Provide the (x, y) coordinate of the cell's center where the given text is located.  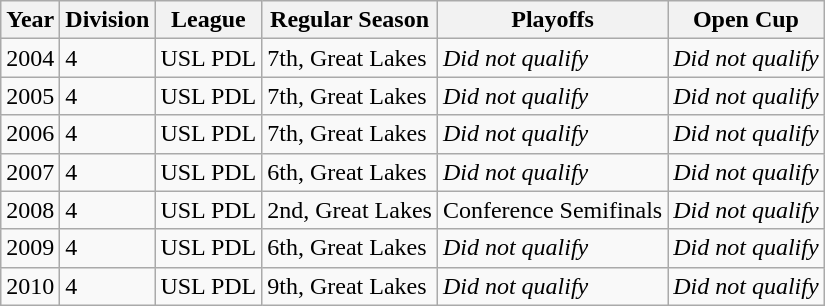
2005 (30, 96)
9th, Great Lakes (350, 286)
Year (30, 20)
2006 (30, 134)
2004 (30, 58)
2009 (30, 248)
2008 (30, 210)
Playoffs (552, 20)
Division (108, 20)
Conference Semifinals (552, 210)
Open Cup (746, 20)
2nd, Great Lakes (350, 210)
League (208, 20)
2007 (30, 172)
Regular Season (350, 20)
2010 (30, 286)
